Pinpoint the cell where the given text exists, returning its [X, Y] midpoint coordinate. 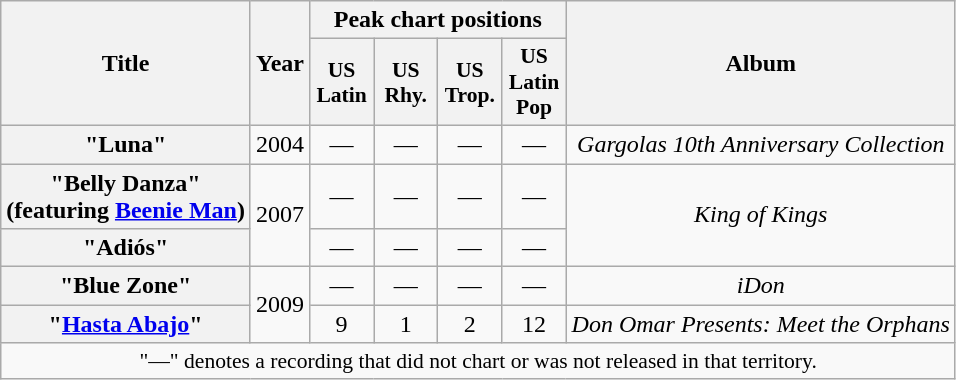
Year [280, 64]
Album [760, 64]
Title [126, 64]
US Trop. [470, 82]
9 [342, 324]
King of Kings [760, 216]
"Hasta Abajo" [126, 324]
"Blue Zone" [126, 286]
iDon [760, 286]
Peak chart positions [438, 20]
2004 [280, 144]
US Rhy. [406, 82]
US LatinPop [534, 82]
2007 [280, 216]
Don Omar Presents: Meet the Orphans [760, 324]
2 [470, 324]
US Latin [342, 82]
"Adiós" [126, 248]
"Luna" [126, 144]
"—" denotes a recording that did not chart or was not released in that territory. [478, 361]
12 [534, 324]
1 [406, 324]
Gargolas 10th Anniversary Collection [760, 144]
"Belly Danza" (featuring Beenie Man) [126, 196]
2009 [280, 305]
